Pinpoint the cell where the given text exists, returning its (x, y) midpoint coordinate. 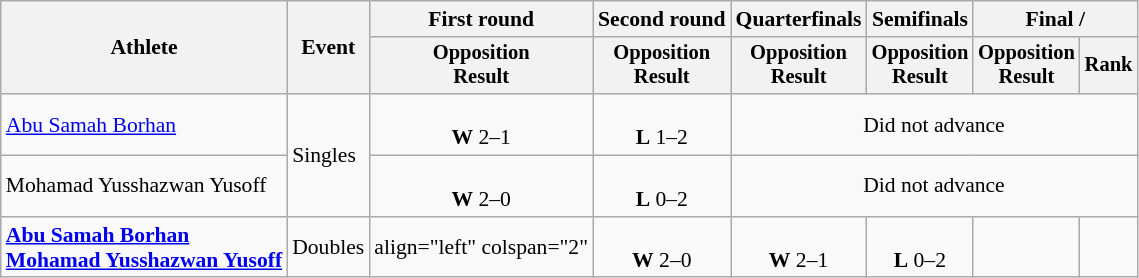
Semifinals (920, 19)
Second round (662, 19)
L 1–2 (662, 124)
Final / (1055, 19)
Quarterfinals (799, 19)
Doubles (328, 248)
Event (328, 48)
Singles (328, 155)
align="left" colspan="2" (481, 248)
Athlete (144, 48)
First round (481, 19)
Rank (1109, 66)
Mohamad Yusshazwan Yusoff (144, 186)
Abu Samah Borhan (144, 124)
Abu Samah BorhanMohamad Yusshazwan Yusoff (144, 248)
